For the text-containing cell, return its midpoint in (x, y) coordinate format. 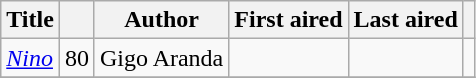
80 (76, 58)
Gigo Aranda (161, 58)
Last aired (406, 20)
Title (30, 20)
First aired (288, 20)
Nino (30, 58)
Author (161, 20)
